Locate the cell with the specified text and output its (X, Y) center coordinate. 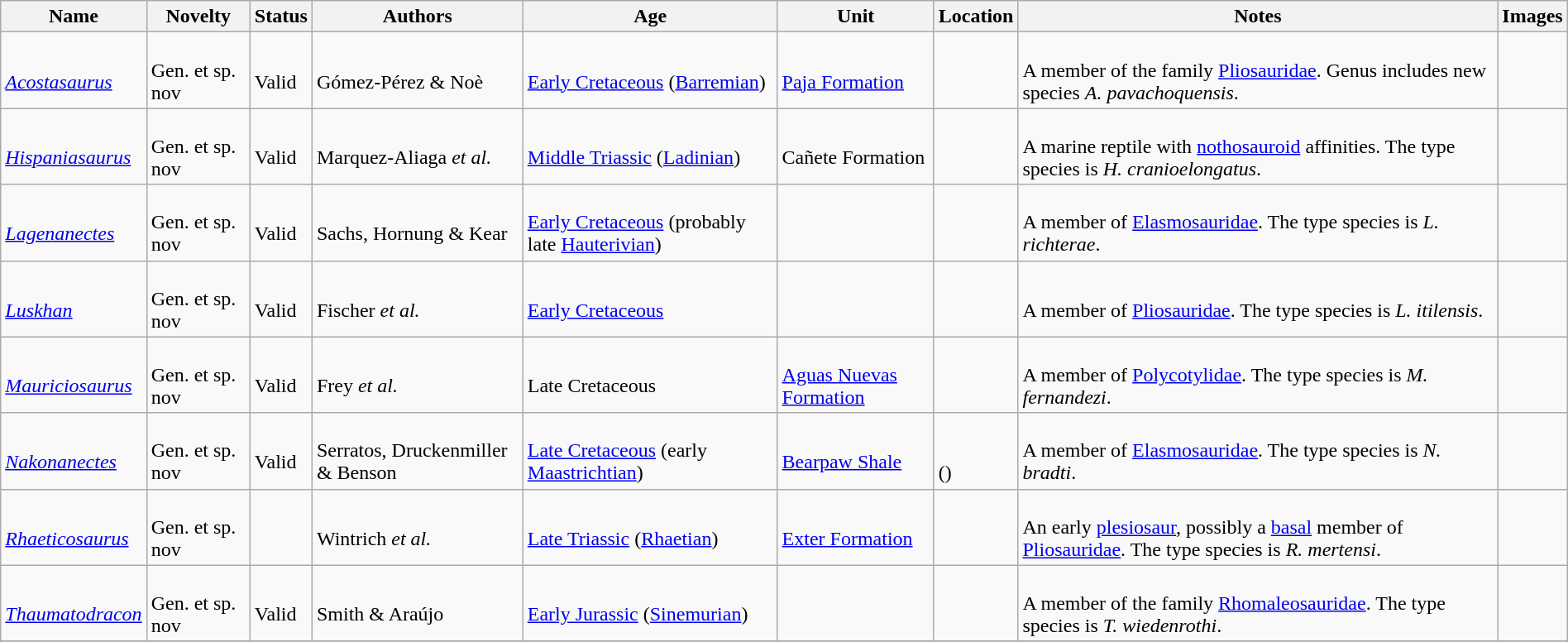
Early Jurassic (Sinemurian) (650, 603)
Luskhan (74, 299)
Late Triassic (Rhaetian) (650, 527)
Aguas Nuevas Formation (855, 375)
Early Cretaceous (Barremian) (650, 70)
Name (74, 17)
Status (281, 17)
Late Cretaceous (650, 375)
A marine reptile with nothosauroid affinities. The type species is H. cranioelongatus. (1258, 146)
Notes (1258, 17)
Age (650, 17)
Nakonanectes (74, 451)
Exter Formation (855, 527)
Thaumatodracon (74, 603)
Images (1532, 17)
Novelty (198, 17)
() (976, 451)
Unit (855, 17)
A member of Pliosauridae. The type species is L. itilensis. (1258, 299)
Paja Formation (855, 70)
Lagenanectes (74, 223)
Acostasaurus (74, 70)
Rhaeticosaurus (74, 527)
Middle Triassic (Ladinian) (650, 146)
Wintrich et al. (417, 527)
A member of the family Pliosauridae. Genus includes new species A. pavachoquensis. (1258, 70)
A member of Polycotylidae. The type species is M. fernandezi. (1258, 375)
Late Cretaceous (early Maastrichtian) (650, 451)
Hispaniasaurus (74, 146)
Location (976, 17)
A member of Elasmosauridae. The type species is N. bradti. (1258, 451)
A member of Elasmosauridae. The type species is L. richterae. (1258, 223)
Fischer et al. (417, 299)
Serratos, Druckenmiller & Benson (417, 451)
Gómez-Pérez & Noè (417, 70)
An early plesiosaur, possibly a basal member of Pliosauridae. The type species is R. mertensi. (1258, 527)
Cañete Formation (855, 146)
Bearpaw Shale (855, 451)
Smith & Araújo (417, 603)
Sachs, Hornung & Kear (417, 223)
Frey et al. (417, 375)
Mauriciosaurus (74, 375)
Early Cretaceous (650, 299)
Marquez-Aliaga et al. (417, 146)
Early Cretaceous (probably late Hauterivian) (650, 223)
Authors (417, 17)
A member of the family Rhomaleosauridae. The type species is T. wiedenrothi. (1258, 603)
